Pinpoint the cell where the given text exists, returning its [x, y] midpoint coordinate. 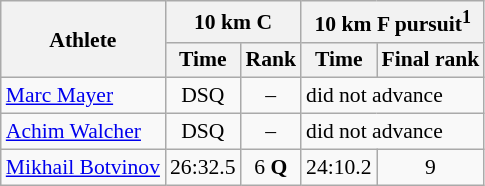
Marc Mayer [83, 96]
10 km C [233, 22]
Final rank [431, 60]
Rank [270, 60]
24:10.2 [338, 167]
Achim Walcher [83, 132]
6 Q [270, 167]
26:32.5 [202, 167]
10 km F pursuit1 [392, 22]
9 [431, 167]
Mikhail Botvinov [83, 167]
Athlete [83, 40]
